Detect which cell encompasses the target text, then output its (x, y) center coordinate. 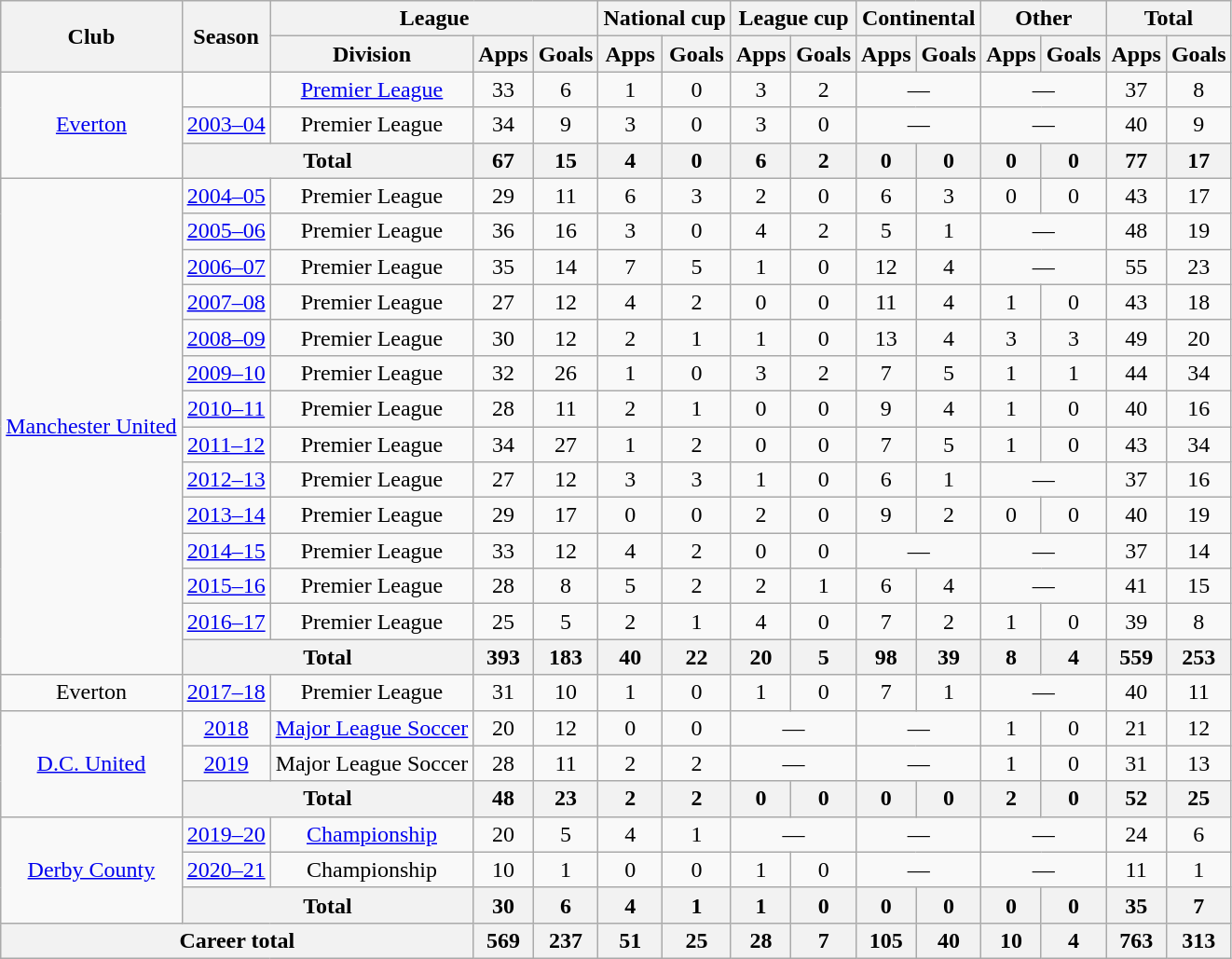
44 (1136, 373)
253 (1198, 657)
26 (566, 373)
393 (503, 657)
2004–05 (226, 196)
67 (503, 160)
569 (503, 940)
183 (566, 657)
313 (1198, 940)
2005–06 (226, 231)
2009–10 (226, 373)
D.C. United (91, 763)
2006–07 (226, 267)
21 (1136, 728)
2007–08 (226, 302)
105 (886, 940)
National cup (664, 19)
League (434, 19)
2019 (226, 763)
2020–21 (226, 870)
2013–14 (226, 515)
Division (372, 54)
League cup (793, 19)
2018 (226, 728)
2010–11 (226, 408)
51 (630, 940)
Season (226, 36)
2012–13 (226, 480)
Career total (237, 940)
49 (1136, 337)
Manchester United (91, 427)
24 (1136, 834)
237 (566, 940)
2016–17 (226, 622)
2011–12 (226, 445)
32 (503, 373)
Continental (919, 19)
22 (696, 657)
77 (1136, 160)
Club (91, 36)
559 (1136, 657)
36 (503, 231)
52 (1136, 799)
Other (1044, 19)
Derby County (91, 870)
41 (1136, 586)
98 (886, 657)
763 (1136, 940)
2014–15 (226, 551)
55 (1136, 267)
2015–16 (226, 586)
2017–18 (226, 692)
2003–04 (226, 125)
2008–09 (226, 337)
2019–20 (226, 834)
18 (1198, 302)
